Extract the [X, Y] coordinate from the center of the cell holding the provided text.  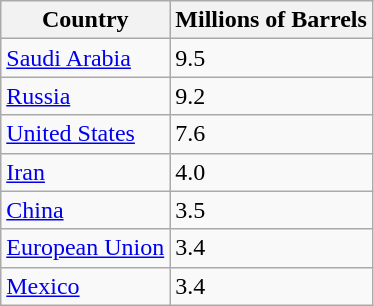
United States [86, 134]
9.2 [272, 96]
4.0 [272, 172]
3.5 [272, 210]
European Union [86, 248]
Saudi Arabia [86, 58]
Russia [86, 96]
7.6 [272, 134]
9.5 [272, 58]
Millions of Barrels [272, 20]
Iran [86, 172]
Country [86, 20]
China [86, 210]
Mexico [86, 286]
